Search for the cell housing the specified text and yield its (X, Y) center coordinate. 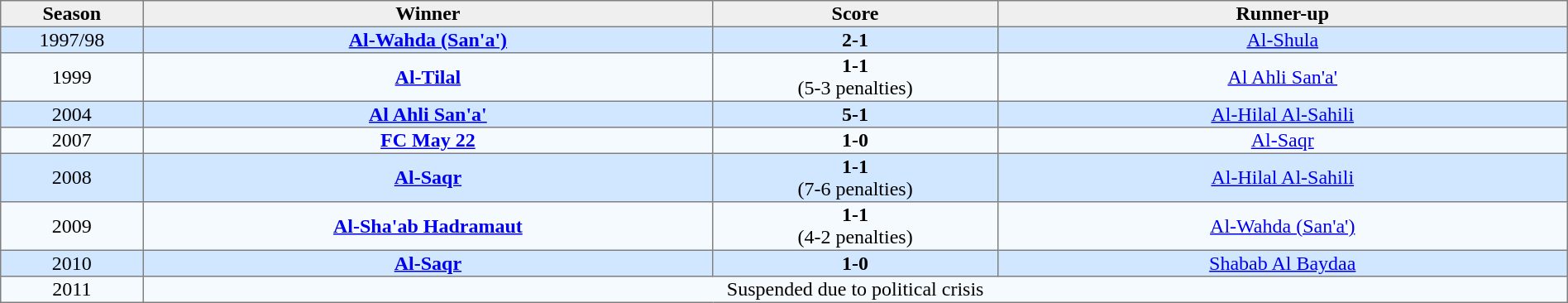
Runner-up (1282, 14)
Score (855, 14)
2007 (72, 141)
1997/98 (72, 40)
2009 (72, 226)
Al-Shula (1282, 40)
Suspended due to political crisis (855, 290)
2011 (72, 290)
Season (72, 14)
1-1 (4-2 penalties) (855, 226)
2004 (72, 114)
5-1 (855, 114)
Al-Tilal (428, 77)
2008 (72, 177)
Al-Sha'ab Hadramaut (428, 226)
1-1 (7-6 penalties) (855, 177)
Shabab Al Baydaa (1282, 263)
2010 (72, 263)
Winner (428, 14)
2-1 (855, 40)
1-1 (5-3 penalties) (855, 77)
FC May 22 (428, 141)
1999 (72, 77)
